Extract the [x, y] coordinate from the center of the cell holding the provided text.  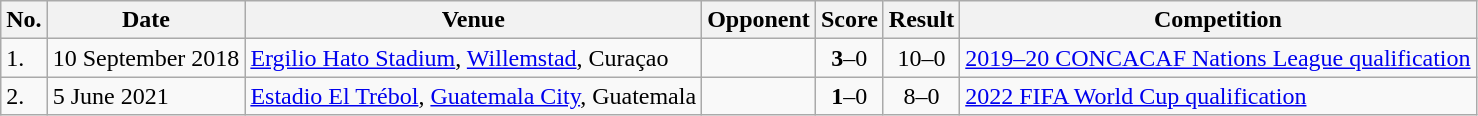
Result [921, 20]
1. [24, 58]
Ergilio Hato Stadium, Willemstad, Curaçao [474, 58]
3–0 [849, 58]
2. [24, 96]
8–0 [921, 96]
1–0 [849, 96]
Competition [1218, 20]
2022 FIFA World Cup qualification [1218, 96]
Date [146, 20]
Opponent [759, 20]
2019–20 CONCACAF Nations League qualification [1218, 58]
Venue [474, 20]
5 June 2021 [146, 96]
10–0 [921, 58]
10 September 2018 [146, 58]
No. [24, 20]
Estadio El Trébol, Guatemala City, Guatemala [474, 96]
Score [849, 20]
